From the cell containing the given text, extract its center point as [x, y] coordinate. 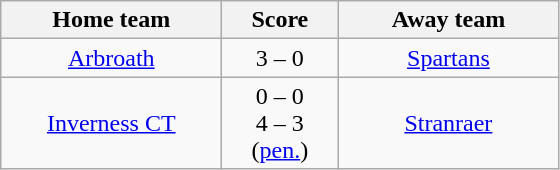
3 – 0 [280, 58]
Arbroath [112, 58]
Stranraer [448, 123]
0 – 0 4 – 3 (pen.) [280, 123]
Home team [112, 20]
Inverness CT [112, 123]
Spartans [448, 58]
Score [280, 20]
Away team [448, 20]
